Search for the cell housing the specified text and yield its [X, Y] center coordinate. 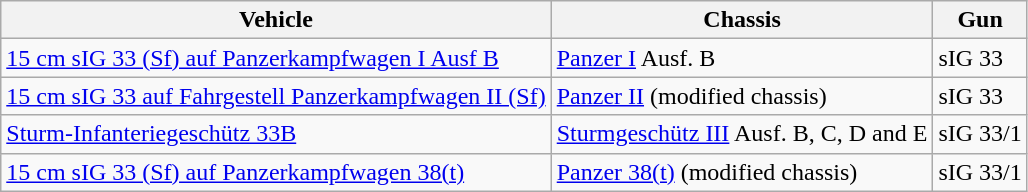
Panzer II (modified chassis) [742, 96]
15 cm sIG 33 (Sf) auf Panzerkampfwagen 38(t) [276, 172]
15 cm sIG 33 auf Fahrgestell Panzerkampfwagen II (Sf) [276, 96]
Gun [980, 20]
Sturm-Infanteriegeschütz 33B [276, 134]
Panzer 38(t) (modified chassis) [742, 172]
Panzer I Ausf. B [742, 58]
15 cm sIG 33 (Sf) auf Panzerkampfwagen I Ausf B [276, 58]
Chassis [742, 20]
Sturmgeschütz III Ausf. B, C, D and E [742, 134]
Vehicle [276, 20]
